From the cell containing the given text, extract its center point as (x, y) coordinate. 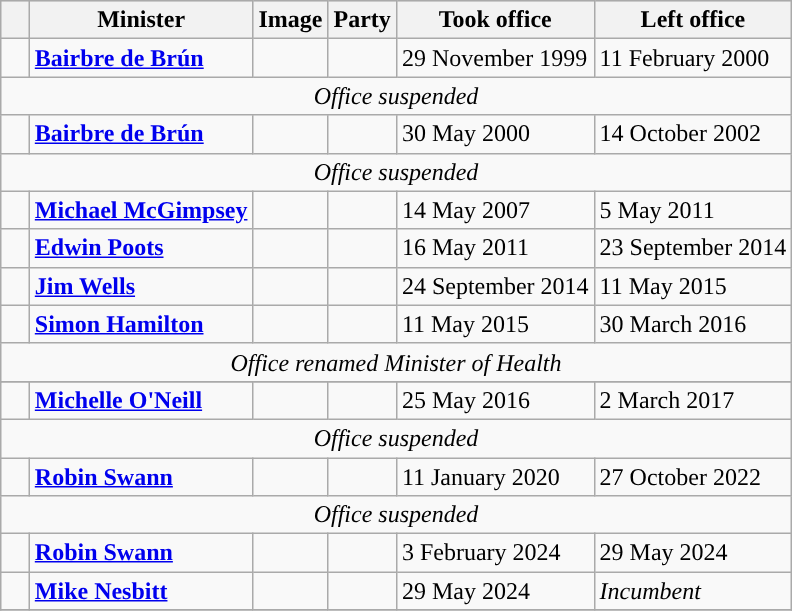
24 September 2014 (495, 286)
11 January 2020 (495, 477)
25 May 2016 (495, 400)
23 September 2014 (693, 248)
Image (290, 20)
14 May 2007 (495, 210)
30 May 2000 (495, 134)
29 November 1999 (495, 58)
3 February 2024 (495, 553)
5 May 2011 (693, 210)
Left office (693, 20)
Mike Nesbitt (141, 591)
Party (362, 20)
14 October 2002 (693, 134)
16 May 2011 (495, 248)
30 March 2016 (693, 324)
2 March 2017 (693, 400)
Simon Hamilton (141, 324)
Took office (495, 20)
11 February 2000 (693, 58)
Jim Wells (141, 286)
Michael McGimpsey (141, 210)
Michelle O'Neill (141, 400)
27 October 2022 (693, 477)
Office renamed Minister of Health (396, 362)
Incumbent (693, 591)
Minister (141, 20)
Edwin Poots (141, 248)
